Extract the [x, y] coordinate from the center of the cell holding the provided text.  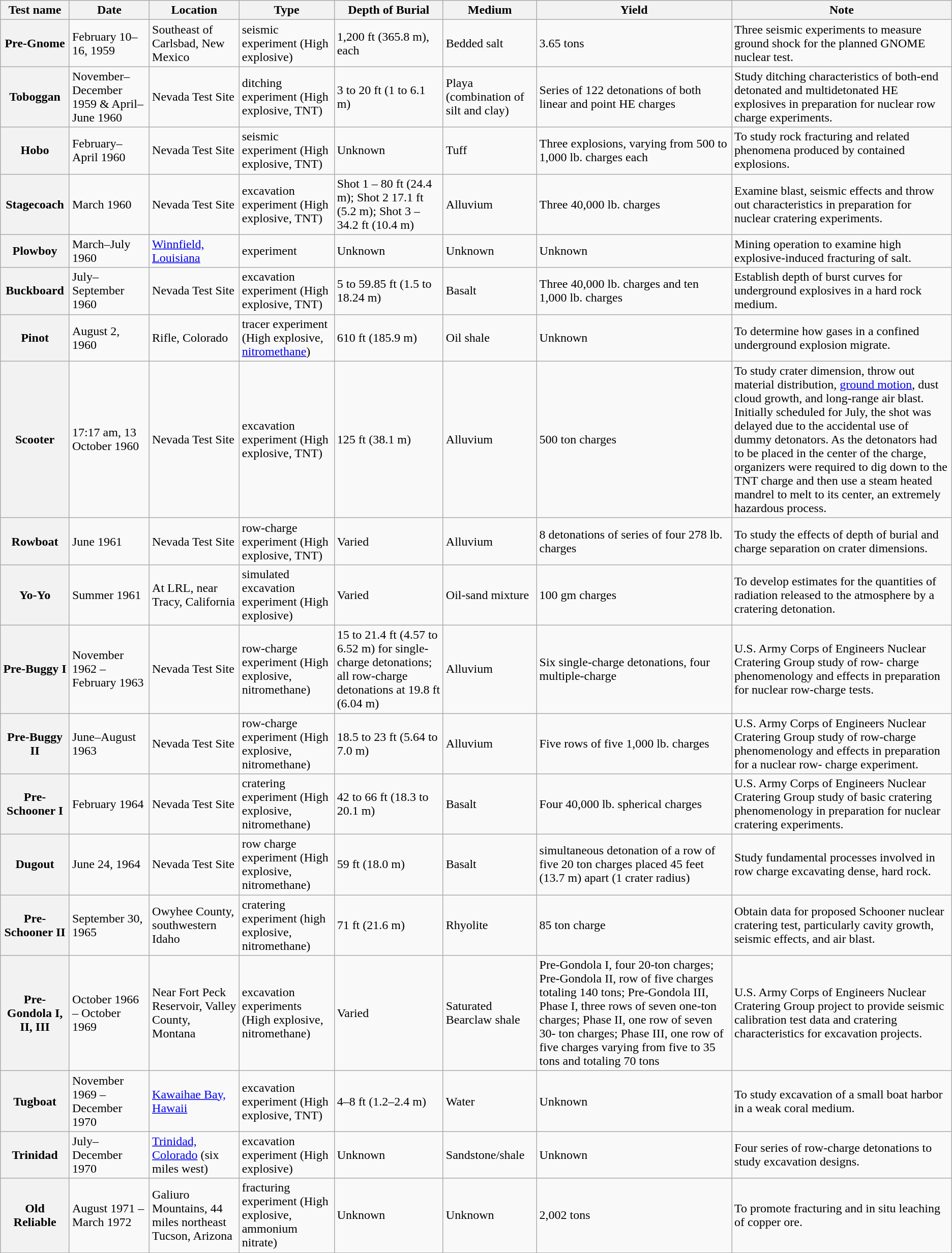
Plowboy [35, 251]
Near Fort Peck Reservoir, Valley County, Montana [194, 1013]
U.S. Army Corps of Engineers Nuclear Cratering Group study of basic cratering phenomenology in preparation for nuclear cratering experiments. [841, 804]
simultaneous detonation of a row of five 20 ton charges placed 45 feet (13.7 m) apart (1 crater radius) [634, 864]
To determine how gases in a confined underground explosion migrate. [841, 338]
1,200 ft (365.8 m), each [389, 43]
2,002 tons [634, 1215]
July–September 1960 [109, 291]
Southeast of Carlsbad, New Mexico [194, 43]
seismic experiment (High explosive, TNT) [287, 151]
Hobo [35, 151]
Mining operation to examine high explosive-induced fracturing of salt. [841, 251]
Date [109, 10]
Owyhee County, southwestern Idaho [194, 926]
cratering experiment (high explosive, nitromethane) [287, 926]
Pre-Buggy I [35, 669]
Oil shale [490, 338]
To study excavation of a small boat harbor in a weak coral medium. [841, 1101]
Rhyolite [490, 926]
To develop estimates for the quantities of radiation released to the atmosphere by a cratering detonation. [841, 595]
simulated excavation experiment (High explosive) [287, 595]
August 2, 1960 [109, 338]
59 ft (18.0 m) [389, 864]
Depth of Burial [389, 10]
excavation experiment (High explosive) [287, 1155]
Shot 1 – 80 ft (24.4 m); Shot 2 17.1 ft (5.2 m); Shot 3 – 34.2 ft (10.4 m) [389, 204]
Water [490, 1101]
Oil-sand mixture [490, 595]
Series of 122 detonations of both linear and point HE charges [634, 97]
June 24, 1964 [109, 864]
42 to 66 ft (18.3 to 20.1 m) [389, 804]
Trinidad [35, 1155]
February 10–16, 1959 [109, 43]
row charge experiment (High explosive, nitromethane) [287, 864]
Toboggan [35, 97]
Galiuro Mountains, 44 miles northeast Tucson, Arizona [194, 1215]
Winnfield, Louisiana [194, 251]
Dugout [35, 864]
Four series of row-charge detonations to study excavation designs. [841, 1155]
18.5 to 23 ft (5.64 to 7.0 m) [389, 743]
17:17 am, 13 October 1960 [109, 439]
cratering experiment (High explosive, nitromethane) [287, 804]
November–December 1959 & April–June 1960 [109, 97]
Note [841, 10]
Examine blast, seismic effects and throw out characteristics in preparation for nuclear cratering experiments. [841, 204]
ditching experiment (High explosive, TNT) [287, 97]
March 1960 [109, 204]
Yield [634, 10]
Sandstone/shale [490, 1155]
July–December 1970 [109, 1155]
October 1966 – October 1969 [109, 1013]
At LRL, near Tracy, California [194, 595]
Medium [490, 10]
Stagecoach [35, 204]
3 to 20 ft (1 to 6.1 m) [389, 97]
85 ton charge [634, 926]
3.65 tons [634, 43]
February 1964 [109, 804]
November 1969 – December 1970 [109, 1101]
100 gm charges [634, 595]
Obtain data for proposed Schooner nuclear cratering test, particularly cavity growth, seismic effects, and air blast. [841, 926]
February–April 1960 [109, 151]
June–August 1963 [109, 743]
To study the effects of depth of burial and charge separation on crater dimensions. [841, 541]
Four 40,000 lb. spherical charges [634, 804]
U.S. Army Corps of Engineers Nuclear Cratering Group study of row- charge phenomenology and effects in preparation for nuclear row-charge tests. [841, 669]
Six single-charge detonations, four multiple-charge [634, 669]
Establish depth of burst curves for underground explosives in a hard rock medium. [841, 291]
Bedded salt [490, 43]
8 detonations of series of four 278 lb. charges [634, 541]
Old Reliable [35, 1215]
4–8 ft (1.2–2.4 m) [389, 1101]
Rowboat [35, 541]
Pre-Buggy II [35, 743]
To study rock fracturing and related phenomena produced by contained explosions. [841, 151]
Playa (combination of silt and clay) [490, 97]
Study fundamental processes involved in row charge excavating dense, hard rock. [841, 864]
Five rows of five 1,000 lb. charges [634, 743]
September 30, 1965 [109, 926]
500 ton charges [634, 439]
5 to 59.85 ft (1.5 to 18.24 m) [389, 291]
Buckboard [35, 291]
Kawaihae Bay, Hawaii [194, 1101]
15 to 21.4 ft (4.57 to 6.52 m) for single-charge detonations; all row-charge detonations at 19.8 ft (6.04 m) [389, 669]
tracer experiment (High explosive, nitromethane) [287, 338]
August 1971 – March 1972 [109, 1215]
Location [194, 10]
experiment [287, 251]
Scooter [35, 439]
125 ft (38.1 m) [389, 439]
Study ditching characteristics of both-end detonated and multidetonated HE explosives in preparation for nuclear row charge experiments. [841, 97]
June 1961 [109, 541]
Summer 1961 [109, 595]
Three explosions, varying from 500 to 1,000 lb. charges each [634, 151]
Three 40,000 lb. charges and ten 1,000 lb. charges [634, 291]
Saturated Bearclaw shale [490, 1013]
Tuff [490, 151]
610 ft (185.9 m) [389, 338]
seismic experiment (High explosive) [287, 43]
Pre-Gondola I, II, III [35, 1013]
Three seismic experiments to measure ground shock for the planned GNOME nuclear test. [841, 43]
Yo-Yo [35, 595]
Pre-Schooner II [35, 926]
Pre-Gnome [35, 43]
Rifle, Colorado [194, 338]
fracturing experiment (High explosive, ammonium nitrate) [287, 1215]
Pinot [35, 338]
November 1962 – February 1963 [109, 669]
Three 40,000 lb. charges [634, 204]
To promote fracturing and in situ leaching of copper ore. [841, 1215]
Tugboat [35, 1101]
Test name [35, 10]
Type [287, 10]
March–July 1960 [109, 251]
71 ft (21.6 m) [389, 926]
Pre-Schooner I [35, 804]
excavation experiments (High explosive, nitromethane) [287, 1013]
Trinidad, Colorado (six miles west) [194, 1155]
row-charge experiment (High explosive, TNT) [287, 541]
